Return the [x, y] coordinate for the center point of the cell that contains the specified text.  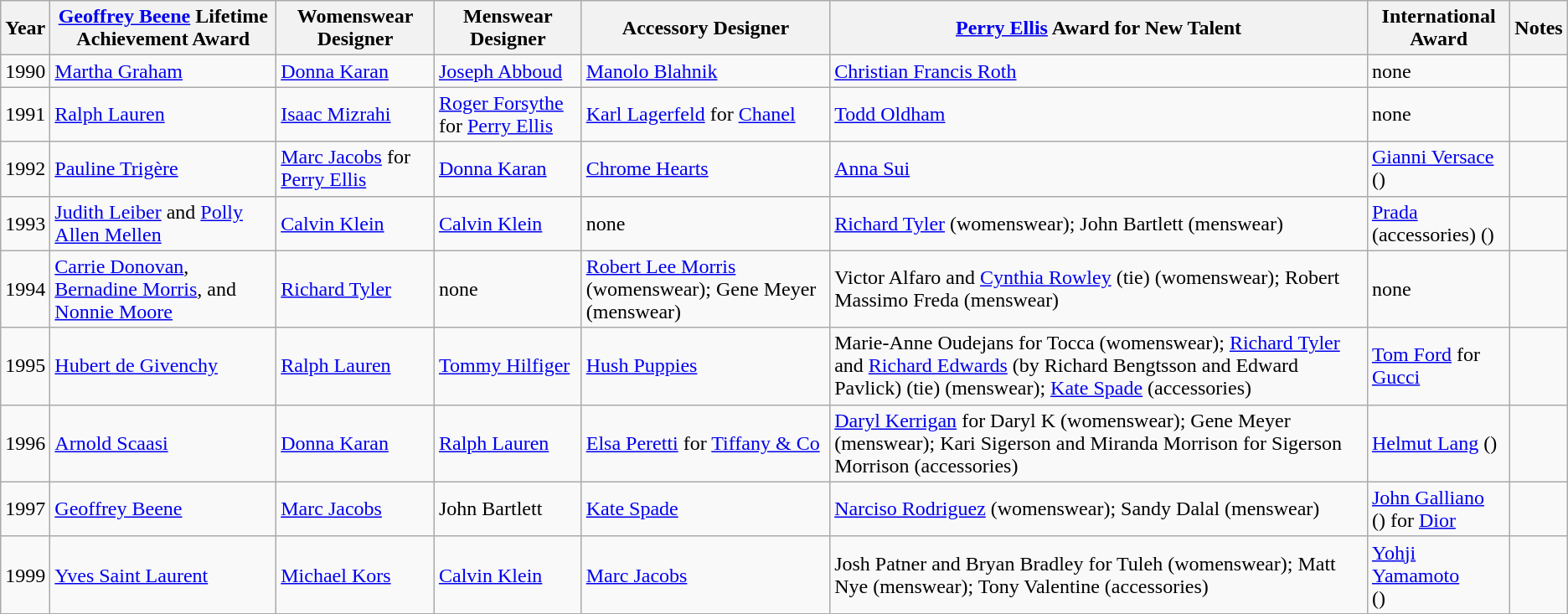
Joseph Abboud [508, 71]
Carrie Donovan, Bernadine Morris, and Nonnie Moore [163, 289]
John Bartlett [508, 509]
Gianni Versace () [1438, 169]
Martha Graham [163, 71]
Anna Sui [1099, 169]
John Galliano() for Dior [1438, 509]
1995 [25, 366]
1997 [25, 509]
1991 [25, 114]
Manolo Blahnik [705, 71]
Victor Alfaro and Cynthia Rowley (tie) (womenswear); Robert Massimo Freda (menswear) [1099, 289]
1992 [25, 169]
1990 [25, 71]
Robert Lee Morris (womenswear); Gene Meyer (menswear) [705, 289]
1994 [25, 289]
Accessory Designer [705, 28]
Hubert de Givenchy [163, 366]
1993 [25, 223]
Elsa Peretti for Tiffany & Co [705, 443]
1996 [25, 443]
Todd Oldham [1099, 114]
Arnold Scaasi [163, 443]
Marc Jacobs for Perry Ellis [355, 169]
Prada (accessories) () [1438, 223]
Christian Francis Roth [1099, 71]
Helmut Lang () [1438, 443]
Roger Forsythe for Perry Ellis [508, 114]
Judith Leiber and Polly Allen Mellen [163, 223]
Womenswear Designer [355, 28]
Kate Spade [705, 509]
Perry Ellis Award for New Talent [1099, 28]
Chrome Hearts [705, 169]
Karl Lagerfeld for Chanel [705, 114]
Isaac Mizrahi [355, 114]
Richard Tyler (womenswear); John Bartlett (menswear) [1099, 223]
Josh Patner and Bryan Bradley for Tuleh (womenswear); Matt Nye (menswear); Tony Valentine (accessories) [1099, 575]
Hush Puppies [705, 366]
Notes [1539, 28]
1999 [25, 575]
Yohji Yamamoto() [1438, 575]
International Award [1438, 28]
Geoffrey Beene Lifetime Achievement Award [163, 28]
Narciso Rodriguez (womenswear); Sandy Dalal (menswear) [1099, 509]
Tom Ford for Gucci [1438, 366]
Richard Tyler [355, 289]
Daryl Kerrigan for Daryl K (womenswear); Gene Meyer (menswear); Kari Sigerson and Miranda Morrison for Sigerson Morrison (accessories) [1099, 443]
Geoffrey Beene [163, 509]
Year [25, 28]
Yves Saint Laurent [163, 575]
Menswear Designer [508, 28]
Pauline Trigère [163, 169]
Tommy Hilfiger [508, 366]
Michael Kors [355, 575]
